Identify which cell holds the provided text, then report its [X, Y] central coordinate. 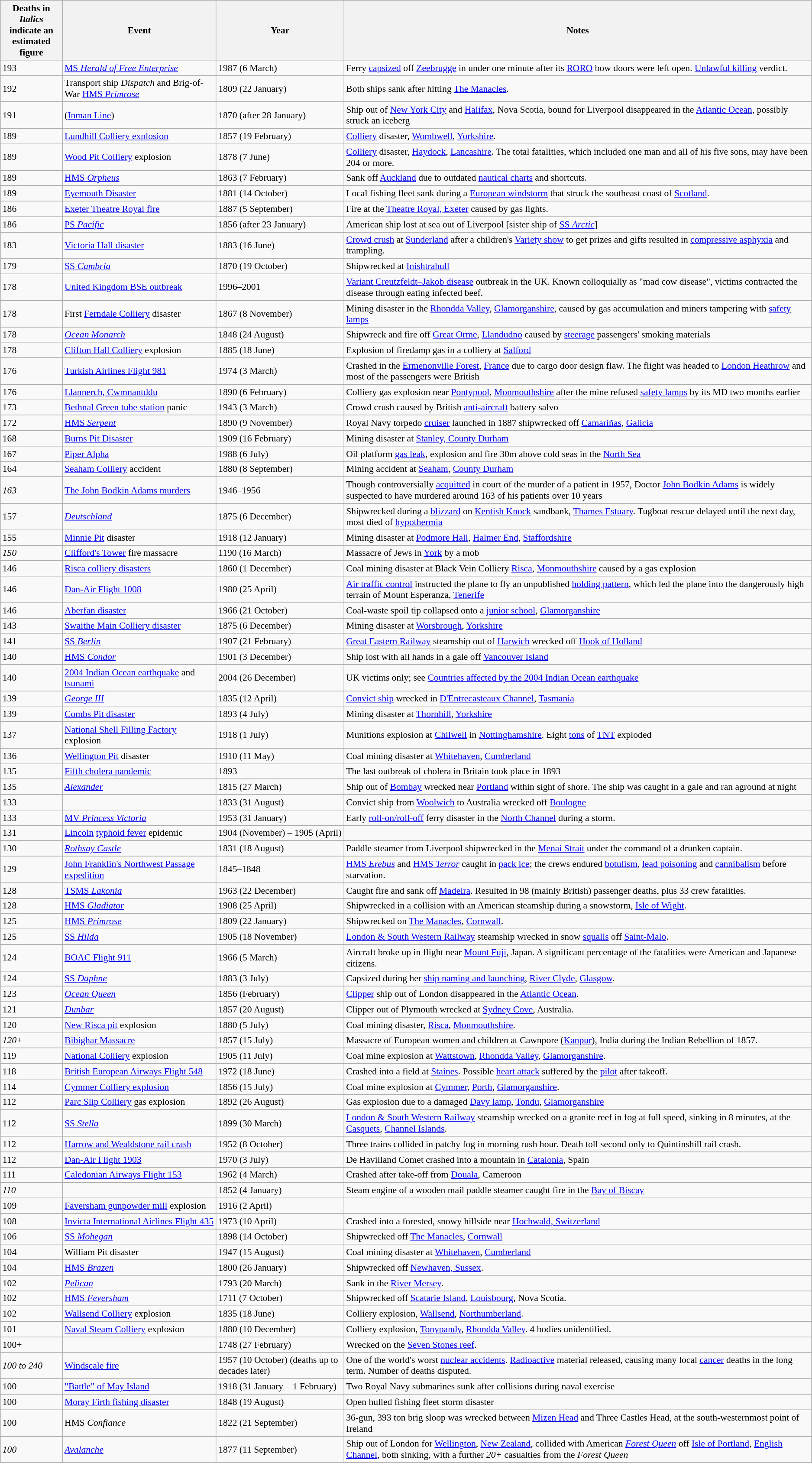
Wellington Pit disaster [139, 756]
HMS Condor [139, 657]
167 [31, 454]
109 [31, 1206]
1907 (21 February) [280, 642]
National Shell Filling Factory explosion [139, 735]
1870 (after 28 January) [280, 115]
120 [31, 1025]
Moray Firth fishing disaster [139, 1402]
Steam engine of a wooden mail paddle steamer caught fire in the Bay of Biscay [578, 1191]
1848 (24 August) [280, 335]
Ship lost with all hands in a gale off Vancouver Island [578, 657]
BOAC Flight 911 [139, 957]
Wood Pit Colliery explosion [139, 157]
Naval Steam Colliery explosion [139, 1330]
Lincoln typhoid fever epidemic [139, 833]
Caledonian Airways Flight 153 [139, 1175]
1856 (February) [280, 994]
1909 (16 February) [280, 438]
Turkish Airlines Flight 981 [139, 371]
155 [31, 538]
1748 (27 February) [280, 1345]
183 [31, 245]
Crowd crush at Sunderland after a children's Variety show to get prizes and gifts resulted in compressive asphyxia and trampling. [578, 245]
William Pit disaster [139, 1252]
191 [31, 115]
Shipwrecked off Newhaven, Sussex. [578, 1268]
Combs Pit disaster [139, 714]
Shipwrecked during a blizzard on Kentish Knock sandbank, Thames Estuary. Tugboat rescue delayed until the next day, most died of hypothermia [578, 516]
1885 (18 June) [280, 350]
Mining disaster at Podmore Hall, Halmer End, Staffordshire [578, 538]
Mining disaster at Thornhill, Yorkshire [578, 714]
Piper Alpha [139, 454]
1877 (11 September) [280, 1450]
Crashed into a field at Staines. Possible heart attack suffered by the pilot after takeoff. [578, 1071]
1918 (1 July) [280, 735]
Minnie Pit disaster [139, 538]
London & South Western Railway steamship wrecked on a granite reef in fog at full speed, sinking in 8 minutes, at the Casquets, Channel Islands. [578, 1123]
Pelican [139, 1283]
Avalanche [139, 1450]
SS Daphne [139, 979]
Massacre of Jews in York by a mob [578, 553]
141 [31, 642]
Swaithe Main Colliery disaster [139, 626]
Mining disaster at Worsbrough, Yorkshire [578, 626]
Lundhill Colliery explosion [139, 136]
George III [139, 699]
168 [31, 438]
Coal mine explosion at Wattstown, Rhondda Valley, Glamorganshire. [578, 1056]
Local fishing fleet sank during a European windstorm that struck the southeast coast of Scotland. [578, 194]
Coal mining disaster at Black Vein Colliery Risca, Monmouthshire caused by a gas explosion [578, 569]
Windscale fire [139, 1366]
Event [139, 30]
Shipwrecked on The Manacles, Cornwall. [578, 921]
De Havilland Comet crashed into a mountain in Catalonia, Spain [578, 1160]
1856 (15 July) [280, 1087]
UK victims only; see Countries affected by the 2004 Indian Ocean earthquake [578, 678]
Gas explosion due to a damaged Davy lamp, Tondu, Glamorganshire [578, 1102]
100 to 240 [31, 1366]
1852 (4 January) [280, 1191]
1893 [280, 772]
1800 (26 January) [280, 1268]
Eyemouth Disaster [139, 194]
Shipwreck and fire off Great Orme, Llandudno caused by steerage passengers' smoking materials [578, 335]
131 [31, 833]
1996–2001 [280, 288]
Sank off Auckland due to outdated nautical charts and shortcuts. [578, 178]
Bethnal Green tube station panic [139, 408]
1943 (3 March) [280, 408]
HMS Feversham [139, 1298]
1899 (30 March) [280, 1123]
SS Berlin [139, 642]
HMS Serpent [139, 423]
119 [31, 1056]
1190 (16 March) [280, 553]
1946–1956 [280, 490]
Caught fire and sank off Madeira. Resulted in 98 (mainly British) passenger deaths, plus 33 crew fatalities. [578, 891]
1880 (5 July) [280, 1025]
Sank in the River Mersey. [578, 1283]
1856 (after 23 January) [280, 224]
1848 (19 August) [280, 1402]
Llannerch, Cwmnantddu [139, 392]
TSMS Lakonia [139, 891]
1815 (27 March) [280, 787]
Seaham Colliery accident [139, 469]
179 [31, 266]
1863 (7 February) [280, 178]
Invicta International Airlines Flight 435 [139, 1221]
1962 (4 March) [280, 1175]
129 [31, 870]
Faversham gunpowder mill explosion [139, 1206]
143 [31, 626]
1857 (20 August) [280, 1010]
Oil platform gas leak, explosion and fire 30m above cold seas in the North Sea [578, 454]
101 [31, 1330]
Royal Navy torpedo cruiser launched in 1887 shipwrecked off Camariñas, Galicia [578, 423]
121 [31, 1010]
1910 (11 May) [280, 756]
2004 (26 December) [280, 678]
United Kingdom BSE outbreak [139, 288]
Risca colliery disasters [139, 569]
1867 (8 November) [280, 314]
Ship out of New York City and Halifax, Nova Scotia, bound for Liverpool disappeared in the Atlantic Ocean, possibly struck an iceberg [578, 115]
36-gun, 393 ton brig sloop was wrecked between Mizen Head and Three Castles Head, at the south-westernmost point of Ireland [578, 1423]
1833 (31 August) [280, 802]
Deutschland [139, 516]
1857 (15 July) [280, 1041]
Shipwrecked off The Manacles, Cornwall [578, 1237]
Ocean Monarch [139, 335]
First Ferndale Colliery disaster [139, 314]
Rothsay Castle [139, 849]
1987 (6 March) [280, 68]
118 [31, 1071]
1883 (3 July) [280, 979]
120+ [31, 1041]
1835 (18 June) [280, 1314]
1966 (21 October) [280, 610]
Alexander [139, 787]
Coal-waste spoil tip collapsed onto a junior school, Glamorganshire [578, 610]
Dunbar [139, 1010]
1880 (8 September) [280, 469]
164 [31, 469]
Colliery disaster, Wombwell, Yorkshire. [578, 136]
Cymmer Colliery explosion [139, 1087]
SS Hilda [139, 937]
Wallsend Colliery explosion [139, 1314]
1893 (4 July) [280, 714]
Fire at the Theatre Royal, Exeter caused by gas lights. [578, 209]
106 [31, 1237]
173 [31, 408]
Colliery disaster, Haydock, Lancashire. The total fatalities, which included one man and all of his five sons, may have been 204 or more. [578, 157]
114 [31, 1087]
Aircraft broke up in flight near Mount Fuji, Japan. A significant percentage of the fatalities were American and Japanese citizens. [578, 957]
1890 (9 November) [280, 423]
Three trains collided in patchy fog in morning rush hour. Death toll second only to Quintinshill rail crash. [578, 1144]
130 [31, 849]
Clifton Hall Colliery explosion [139, 350]
Open hulled fishing fleet storm disaster [578, 1402]
Colliery explosion, Tonypandy, Rhondda Valley. 4 bodies unidentified. [578, 1330]
MS Herald of Free Enterprise [139, 68]
Two Royal Navy submarines sunk after collisions during naval exercise [578, 1387]
1881 (14 October) [280, 194]
Crashed after take-off from Douala, Cameroon [578, 1175]
1963 (22 December) [280, 891]
193 [31, 68]
192 [31, 88]
Coal mining disaster, Risca, Monmouthshire. [578, 1025]
1890 (6 February) [280, 392]
110 [31, 1191]
1887 (5 September) [280, 209]
Coal mine explosion at Cymmer, Porth, Glamorganshire. [578, 1087]
1972 (18 June) [280, 1071]
108 [31, 1221]
SS Cambria [139, 266]
Paddle steamer from Liverpool shipwrecked in the Menai Strait under the command of a drunken captain. [578, 849]
1845–1848 [280, 870]
1980 (25 April) [280, 589]
New Risca pit explosion [139, 1025]
1831 (18 August) [280, 849]
1835 (12 April) [280, 699]
1711 (7 October) [280, 1298]
150 [31, 553]
British European Airways Flight 548 [139, 1071]
HMS Orpheus [139, 178]
1878 (7 June) [280, 157]
Clipper out of Plymouth wrecked at Sydney Cove, Australia. [578, 1010]
American ship lost at sea out of Liverpool [sister ship of SS Arctic] [578, 224]
1952 (8 October) [280, 1144]
1880 (10 December) [280, 1330]
1901 (3 December) [280, 657]
Munitions explosion at Chilwell in Nottinghamshire. Eight tons of TNT exploded [578, 735]
Wrecked on the Seven Stones reef. [578, 1345]
Convict ship wrecked in D'Entrecasteaux Channel, Tasmania [578, 699]
1966 (5 March) [280, 957]
Shipwrecked at Inishtrahull [578, 266]
Deaths inItalics indicate an estimated figure [31, 30]
John Franklin's Northwest Passage expedition [139, 870]
111 [31, 1175]
Notes [578, 30]
163 [31, 490]
1970 (3 July) [280, 1160]
Transport ship Dispatch and Brig-of-War HMS Primrose [139, 88]
1892 (26 August) [280, 1102]
1988 (6 July) [280, 454]
1918 (12 January) [280, 538]
Explosion of firedamp gas in a colliery at Salford [578, 350]
Exeter Theatre Royal fire [139, 209]
1974 (3 March) [280, 371]
1973 (10 April) [280, 1221]
HMS Gladiator [139, 906]
The last outbreak of cholera in Britain took place in 1893 [578, 772]
1908 (25 April) [280, 906]
1860 (1 December) [280, 569]
Ferry capsized off Zeebrugge in under one minute after its RORO bow doors were left open. Unlawful killing verdict. [578, 68]
1905 (18 November) [280, 937]
(Inman Line) [139, 115]
137 [31, 735]
1947 (15 August) [280, 1252]
Victoria Hall disaster [139, 245]
Shipwrecked in a collision with an American steamship during a snowstorm, Isle of Wight. [578, 906]
Colliery explosion, Wallsend, Northumberland. [578, 1314]
Ocean Queen [139, 994]
Colliery gas explosion near Pontypool, Monmouthshire after the mine refused safety lamps by its MD two months earlier [578, 392]
1793 (20 March) [280, 1283]
Both ships sank after hitting The Manacles. [578, 88]
Dan-Air Flight 1903 [139, 1160]
London & South Western Railway steamship wrecked in snow squalls off Saint-Malo. [578, 937]
Early roll-on/roll-off ferry disaster in the North Channel during a storm. [578, 818]
Crashed into a forested, snowy hillside near Hochwald, Switzerland [578, 1221]
Ship out of Bombay wrecked near Portland within sight of shore. The ship was caught in a gale and ran aground at night [578, 787]
1957 (10 October) (deaths up to decades later) [280, 1366]
Great Eastern Railway steamship out of Harwich wrecked off Hook of Holland [578, 642]
Massacre of European women and children at Cawnpore (Kanpur), India during the Indian Rebellion of 1857. [578, 1041]
Dan-Air Flight 1008 [139, 589]
SS Mohegan [139, 1237]
Year [280, 30]
100+ [31, 1345]
Harrow and Wealdstone rail crash [139, 1144]
Parc Slip Colliery gas explosion [139, 1102]
Clifford's Tower fire massacre [139, 553]
1904 (November) – 1905 (April) [280, 833]
1918 (31 January – 1 February) [280, 1387]
1870 (19 October) [280, 266]
Bibighar Massacre [139, 1041]
136 [31, 756]
1898 (14 October) [280, 1237]
HMS Brazen [139, 1268]
157 [31, 516]
Burns Pit Disaster [139, 438]
1822 (21 September) [280, 1423]
"Battle" of May Island [139, 1387]
Fifth cholera pandemic [139, 772]
PS Pacific [139, 224]
National Colliery explosion [139, 1056]
HMS Primrose [139, 921]
Mining disaster in the Rhondda Valley, Glamorganshire, caused by gas accumulation and miners tampering with safety lamps [578, 314]
1857 (19 February) [280, 136]
1905 (11 July) [280, 1056]
Convict ship from Woolwich to Australia wrecked off Boulogne [578, 802]
Clipper ship out of London disappeared in the Atlantic Ocean. [578, 994]
The John Bodkin Adams murders [139, 490]
172 [31, 423]
SS Stella [139, 1123]
Mining disaster at Stanley, County Durham [578, 438]
HMS Confiance [139, 1423]
Mining accident at Seaham, County Durham [578, 469]
2004 Indian Ocean earthquake and tsunami [139, 678]
Capsized during her ship naming and launching, River Clyde, Glasgow. [578, 979]
1916 (2 April) [280, 1206]
MV Princess Victoria [139, 818]
Shipwrecked off Scatarie Island, Louisbourg, Nova Scotia. [578, 1298]
HMS Erebus and HMS Terror caught in pack ice; the crews endured botulism, lead poisoning and cannibalism before starvation. [578, 870]
123 [31, 994]
1883 (16 June) [280, 245]
Crowd crush caused by British anti-aircraft battery salvo [578, 408]
Aberfan disaster [139, 610]
1953 (31 January) [280, 818]
